Detect which cell encompasses the target text, then output its [x, y] center coordinate. 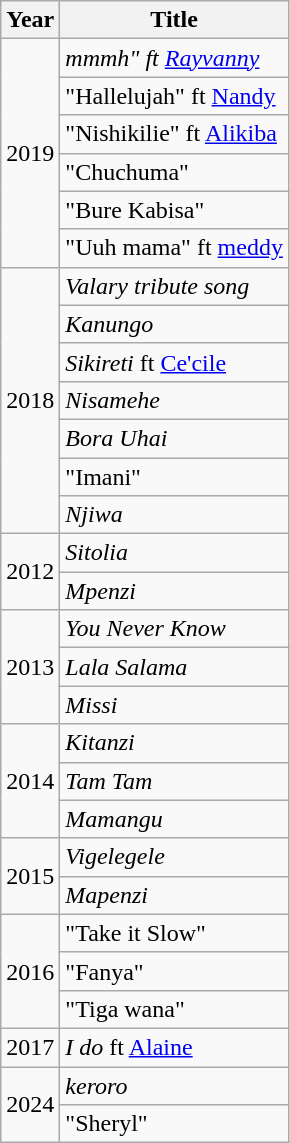
"Hallelujah" ft Nandy [174, 96]
2018 [30, 400]
2019 [30, 153]
keroro [174, 1085]
"Imani" [174, 477]
2013 [30, 667]
"Uuh mama" ft meddy [174, 248]
Sitolia [174, 553]
Vigelegele [174, 857]
"Take it Slow" [174, 933]
Mapenzi [174, 895]
Tam Tam [174, 781]
Nisamehe [174, 400]
"Tiga wana" [174, 1009]
Mpenzi [174, 591]
mmmh" ft Rayvanny [174, 58]
Missi [174, 705]
2016 [30, 971]
"Nishikilie" ft Alikiba [174, 134]
Mamangu [174, 819]
Kitanzi [174, 743]
2017 [30, 1047]
I do ft Alaine [174, 1047]
Lala Salama [174, 667]
Valary tribute song [174, 286]
Kanungo [174, 324]
"Sheryl" [174, 1124]
"Bure Kabisa" [174, 210]
2015 [30, 876]
2014 [30, 781]
"Fanya" [174, 971]
Year [30, 20]
2012 [30, 572]
Title [174, 20]
2024 [30, 1104]
You Never Know [174, 629]
"Chuchuma" [174, 172]
Bora Uhai [174, 438]
Sikireti ft Ce'cile [174, 362]
Njiwa [174, 515]
